Provide the (x, y) coordinate of the cell's center where the given text is located.  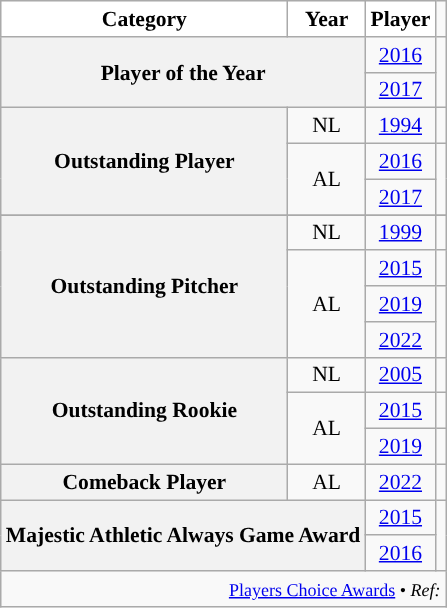
1999 (400, 233)
Outstanding Player (144, 162)
Majestic Athletic Always Game Award (184, 536)
Category (144, 19)
Outstanding Pitcher (144, 286)
Comeback Player (144, 482)
1994 (400, 126)
Outstanding Rookie (144, 410)
Player (400, 19)
Player of the Year (184, 72)
2005 (400, 375)
Players Choice Awards • Ref: (224, 589)
Year (326, 19)
